Locate the cell with the specified text and output its (x, y) center coordinate. 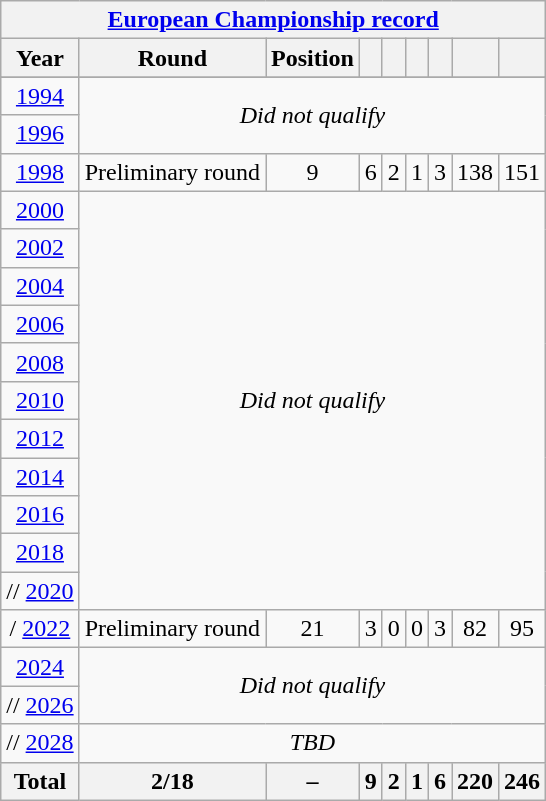
2004 (40, 286)
Year (40, 58)
82 (476, 629)
246 (522, 781)
21 (313, 629)
1994 (40, 96)
1996 (40, 134)
2002 (40, 248)
2024 (40, 667)
2008 (40, 362)
TBD (312, 743)
1998 (40, 172)
2/18 (172, 781)
138 (476, 172)
Position (313, 58)
2000 (40, 210)
// 2028 (40, 743)
2016 (40, 515)
European Championship record (274, 20)
– (313, 781)
Round (172, 58)
2006 (40, 324)
// 2026 (40, 705)
2018 (40, 553)
Total (40, 781)
95 (522, 629)
151 (522, 172)
2014 (40, 477)
220 (476, 781)
2010 (40, 400)
/ 2022 (40, 629)
// 2020 (40, 591)
2012 (40, 438)
